Detect which cell encompasses the target text, then output its (x, y) center coordinate. 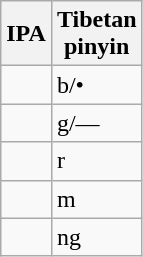
IPA (26, 34)
Tibetanpinyin (96, 34)
ng (96, 237)
r (96, 161)
b/• (96, 85)
m (96, 199)
g/— (96, 123)
